Search for the cell housing the specified text and yield its [X, Y] center coordinate. 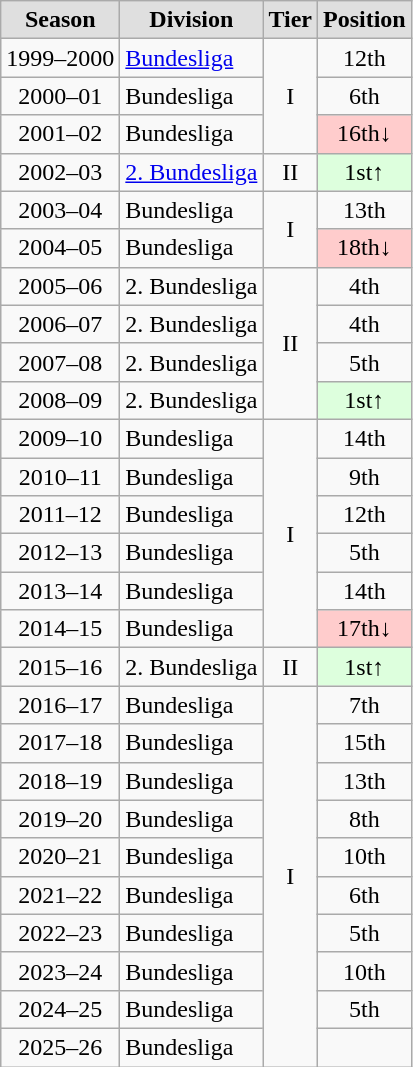
Division [192, 20]
2012–13 [60, 553]
2015–16 [60, 667]
1999–2000 [60, 58]
2010–11 [60, 477]
2016–17 [60, 705]
2006–07 [60, 324]
2011–12 [60, 515]
9th [364, 477]
2001–02 [60, 134]
2002–03 [60, 172]
2021–22 [60, 895]
15th [364, 743]
2023–24 [60, 971]
Position [364, 20]
7th [364, 705]
16th↓ [364, 134]
2020–21 [60, 857]
2009–10 [60, 438]
2025–26 [60, 1047]
2005–06 [60, 286]
2017–18 [60, 743]
2019–20 [60, 819]
2013–14 [60, 591]
2018–19 [60, 781]
2014–15 [60, 629]
2004–05 [60, 248]
18th↓ [364, 248]
2003–04 [60, 210]
Season [60, 20]
8th [364, 819]
2000–01 [60, 96]
2007–08 [60, 362]
17th↓ [364, 629]
2024–25 [60, 1009]
2022–23 [60, 933]
2008–09 [60, 400]
Tier [290, 20]
